From the cell containing the given text, extract its center point as (x, y) coordinate. 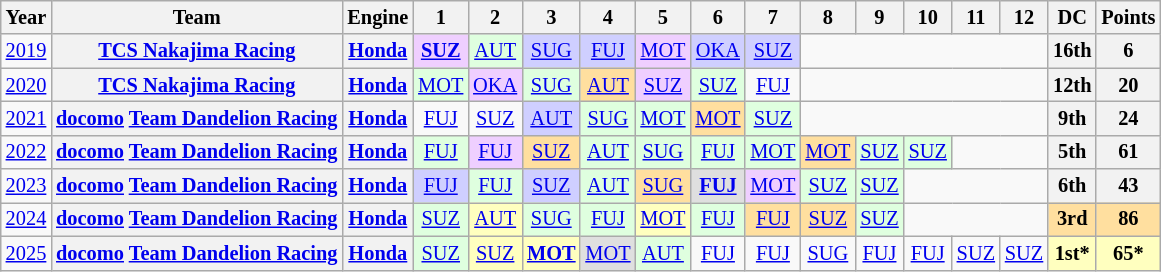
20 (1128, 85)
65* (1128, 253)
11 (976, 17)
2022 (26, 152)
12th (1072, 85)
7 (772, 17)
DC (1072, 17)
2023 (26, 186)
2019 (26, 51)
3 (551, 17)
24 (1128, 118)
10 (928, 17)
61 (1128, 152)
4 (608, 17)
6th (1072, 186)
2021 (26, 118)
3rd (1072, 219)
86 (1128, 219)
2020 (26, 85)
8 (828, 17)
12 (1024, 17)
9 (879, 17)
16th (1072, 51)
1 (440, 17)
2 (495, 17)
5 (662, 17)
Engine (378, 17)
9th (1072, 118)
1st* (1072, 253)
Points (1128, 17)
2025 (26, 253)
2024 (26, 219)
43 (1128, 186)
5th (1072, 152)
Team (196, 17)
Year (26, 17)
